Scan for the cell matching the given text and deliver its [x, y] coordinate at center. 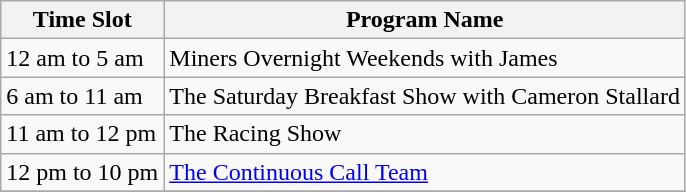
The Continuous Call Team [425, 172]
6 am to 11 am [82, 96]
12 pm to 10 pm [82, 172]
Program Name [425, 20]
11 am to 12 pm [82, 134]
12 am to 5 am [82, 58]
The Racing Show [425, 134]
The Saturday Breakfast Show with Cameron Stallard [425, 96]
Time Slot [82, 20]
Miners Overnight Weekends with James [425, 58]
